Pinpoint the cell where the given text exists, returning its (X, Y) midpoint coordinate. 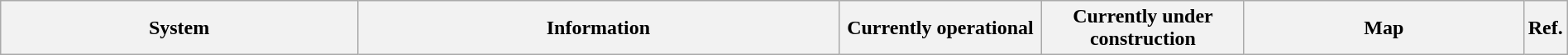
Ref. (1545, 28)
Map (1384, 28)
Information (598, 28)
System (179, 28)
Currently operational (939, 28)
Currently under construction (1143, 28)
